Find where the given text appears and provide that cell's center as [x, y] coordinate. 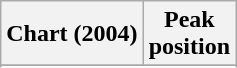
Chart (2004) [72, 34]
Peakposition [189, 34]
